For the text-containing cell, return its midpoint in (x, y) coordinate format. 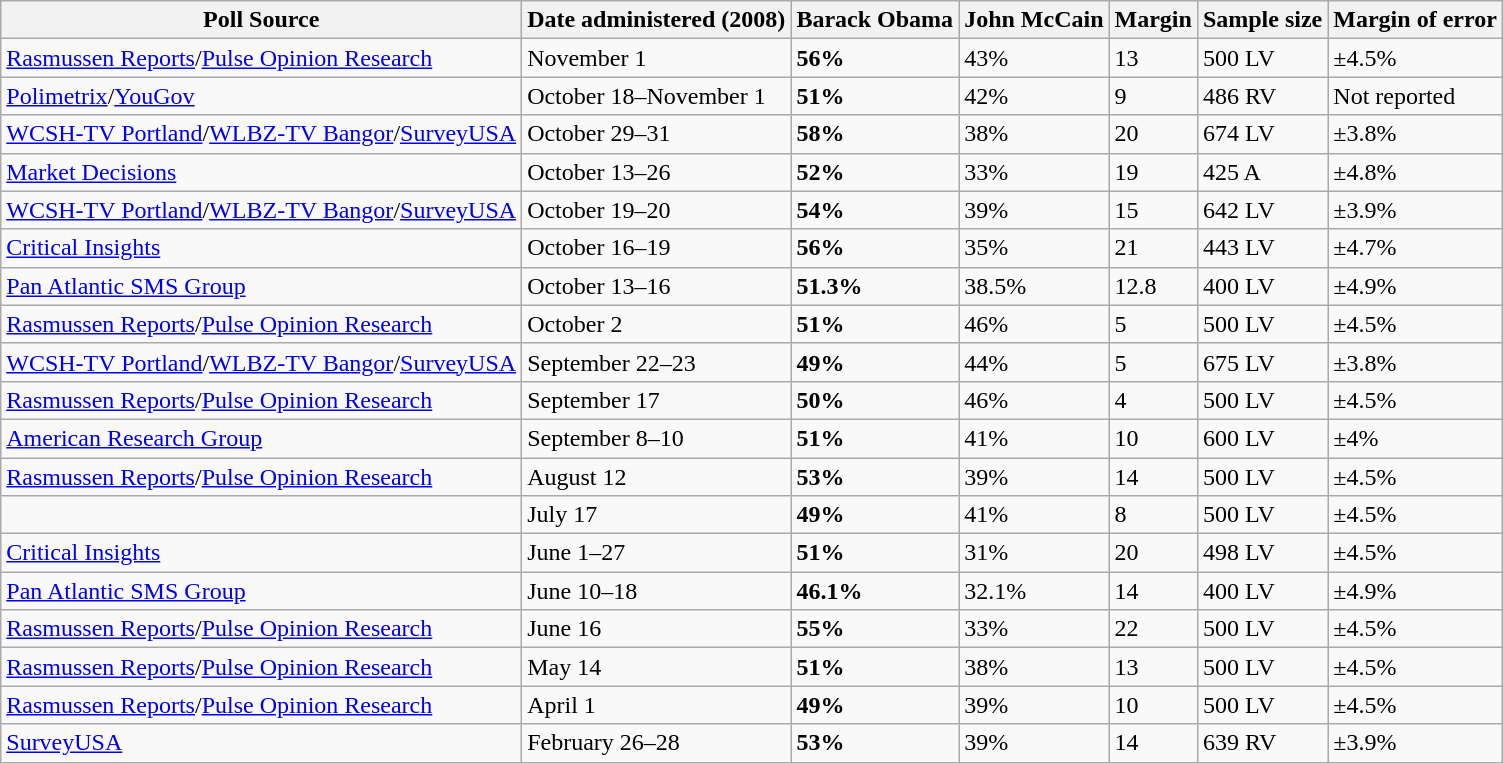
October 2 (656, 324)
43% (1034, 58)
12.8 (1153, 286)
51.3% (875, 286)
4 (1153, 400)
May 14 (656, 667)
±4.8% (1416, 172)
50% (875, 400)
SurveyUSA (262, 743)
9 (1153, 96)
August 12 (656, 477)
October 18–November 1 (656, 96)
15 (1153, 210)
52% (875, 172)
44% (1034, 362)
674 LV (1262, 134)
42% (1034, 96)
46.1% (875, 591)
September 8–10 (656, 438)
October 19–20 (656, 210)
November 1 (656, 58)
Date administered (2008) (656, 20)
John McCain (1034, 20)
October 13–26 (656, 172)
February 26–28 (656, 743)
54% (875, 210)
June 1–27 (656, 553)
498 LV (1262, 553)
October 16–19 (656, 248)
June 10–18 (656, 591)
July 17 (656, 515)
October 13–16 (656, 286)
Margin (1153, 20)
443 LV (1262, 248)
October 29–31 (656, 134)
September 17 (656, 400)
19 (1153, 172)
±4% (1416, 438)
September 22–23 (656, 362)
675 LV (1262, 362)
32.1% (1034, 591)
38.5% (1034, 286)
639 RV (1262, 743)
Margin of error (1416, 20)
±4.7% (1416, 248)
55% (875, 629)
425 A (1262, 172)
58% (875, 134)
35% (1034, 248)
600 LV (1262, 438)
Poll Source (262, 20)
Sample size (1262, 20)
June 16 (656, 629)
American Research Group (262, 438)
31% (1034, 553)
April 1 (656, 705)
22 (1153, 629)
21 (1153, 248)
8 (1153, 515)
Barack Obama (875, 20)
Polimetrix/YouGov (262, 96)
Market Decisions (262, 172)
Not reported (1416, 96)
486 RV (1262, 96)
642 LV (1262, 210)
